For the text-containing cell, return its midpoint in (X, Y) coordinate format. 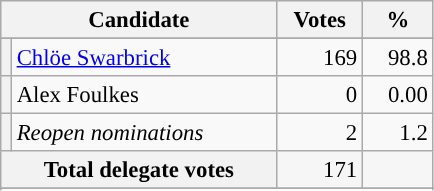
Alex Foulkes (144, 95)
% (398, 20)
Chlöe Swarbrick (144, 58)
169 (320, 58)
0.00 (398, 95)
Reopen nominations (144, 133)
Votes (320, 20)
2 (320, 133)
171 (320, 170)
Total delegate votes (139, 170)
Candidate (139, 20)
0 (320, 95)
98.8 (398, 58)
1.2 (398, 133)
